Return (X, Y) of the center of cell containing provided text 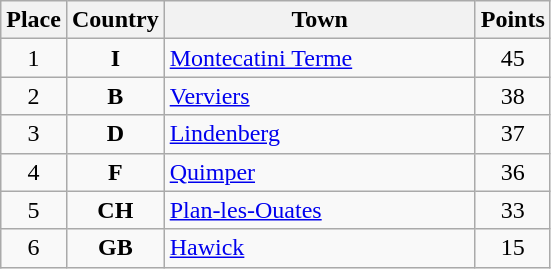
D (115, 134)
2 (34, 96)
Quimper (320, 172)
36 (512, 172)
Town (320, 20)
B (115, 96)
3 (34, 134)
Hawick (320, 248)
CH (115, 210)
5 (34, 210)
GB (115, 248)
38 (512, 96)
Verviers (320, 96)
Lindenberg (320, 134)
6 (34, 248)
37 (512, 134)
33 (512, 210)
Place (34, 20)
1 (34, 58)
Plan-les-Ouates (320, 210)
Country (115, 20)
Points (512, 20)
45 (512, 58)
I (115, 58)
15 (512, 248)
F (115, 172)
Montecatini Terme (320, 58)
4 (34, 172)
